Pinpoint the cell where the given text exists, returning its [x, y] midpoint coordinate. 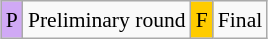
Final [240, 20]
F [202, 20]
P [12, 20]
Preliminary round [107, 20]
